Extract the (x, y) coordinate from the center of the cell holding the provided text.  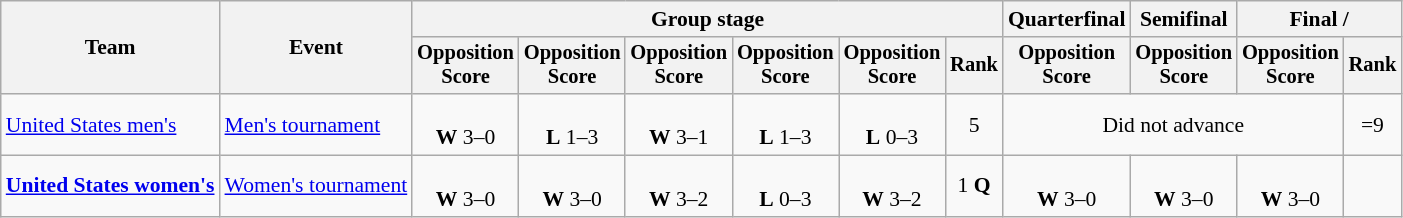
Men's tournament (316, 124)
Group stage (708, 19)
5 (974, 124)
1 Q (974, 186)
Final / (1319, 19)
Team (110, 48)
Did not advance (1174, 124)
Event (316, 48)
Quarterfinal (1067, 19)
Semifinal (1184, 19)
=9 (1373, 124)
W 3–1 (678, 124)
United States men's (110, 124)
United States women's (110, 186)
Women's tournament (316, 186)
